Search for the cell housing the specified text and yield its [x, y] center coordinate. 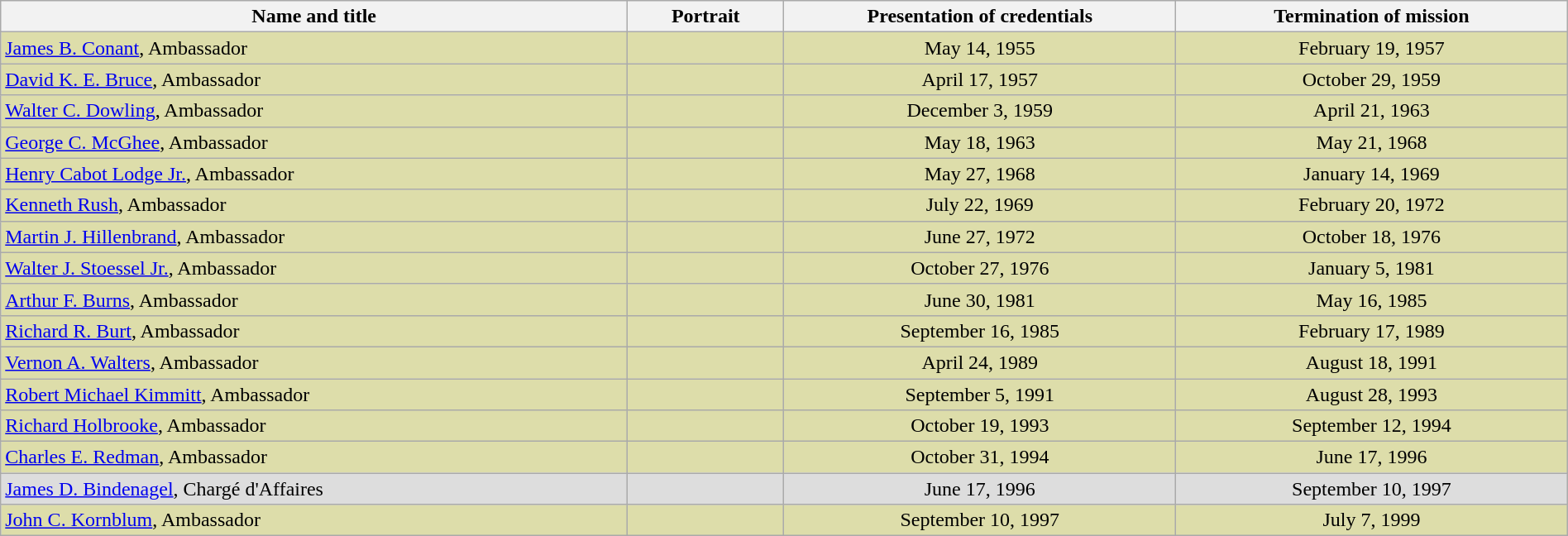
May 18, 1963 [980, 142]
January 14, 1969 [1372, 174]
April 17, 1957 [980, 79]
George C. McGhee, Ambassador [314, 142]
Charles E. Redman, Ambassador [314, 457]
August 28, 1993 [1372, 395]
Martin J. Hillenbrand, Ambassador [314, 237]
July 7, 1999 [1372, 520]
October 19, 1993 [980, 426]
Termination of mission [1372, 17]
Richard R. Burt, Ambassador [314, 331]
Presentation of credentials [980, 17]
May 14, 1955 [980, 48]
February 19, 1957 [1372, 48]
May 21, 1968 [1372, 142]
December 3, 1959 [980, 111]
September 5, 1991 [980, 395]
Kenneth Rush, Ambassador [314, 205]
Name and title [314, 17]
Walter J. Stoessel Jr., Ambassador [314, 268]
September 16, 1985 [980, 331]
October 29, 1959 [1372, 79]
James B. Conant, Ambassador [314, 48]
Henry Cabot Lodge Jr., Ambassador [314, 174]
David K. E. Bruce, Ambassador [314, 79]
May 27, 1968 [980, 174]
Walter C. Dowling, Ambassador [314, 111]
June 27, 1972 [980, 237]
October 18, 1976 [1372, 237]
Arthur F. Burns, Ambassador [314, 299]
April 21, 1963 [1372, 111]
Vernon A. Walters, Ambassador [314, 362]
June 30, 1981 [980, 299]
May 16, 1985 [1372, 299]
Richard Holbrooke, Ambassador [314, 426]
September 12, 1994 [1372, 426]
James D. Bindenagel, Chargé d'Affaires [314, 489]
July 22, 1969 [980, 205]
Portrait [706, 17]
January 5, 1981 [1372, 268]
August 18, 1991 [1372, 362]
February 17, 1989 [1372, 331]
Robert Michael Kimmitt, Ambassador [314, 395]
April 24, 1989 [980, 362]
John C. Kornblum, Ambassador [314, 520]
February 20, 1972 [1372, 205]
October 31, 1994 [980, 457]
October 27, 1976 [980, 268]
